For the text-containing cell, return its midpoint in [X, Y] coordinate format. 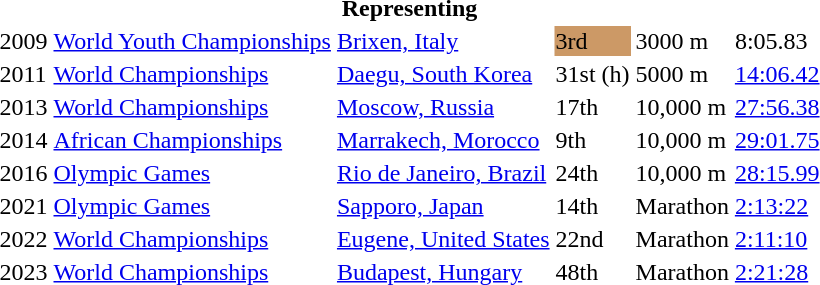
31st (h) [592, 74]
14th [592, 206]
African Championships [192, 140]
Sapporo, Japan [443, 206]
Moscow, Russia [443, 107]
Daegu, South Korea [443, 74]
World Youth Championships [192, 41]
3000 m [682, 41]
Eugene, United States [443, 239]
17th [592, 107]
3rd [592, 41]
9th [592, 140]
Rio de Janeiro, Brazil [443, 173]
22nd [592, 239]
Marrakech, Morocco [443, 140]
Brixen, Italy [443, 41]
24th [592, 173]
5000 m [682, 74]
